Locate the cell with the specified text and output its (X, Y) center coordinate. 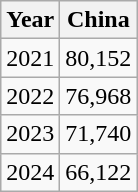
China (98, 20)
80,152 (98, 58)
2022 (30, 96)
2024 (30, 172)
2021 (30, 58)
71,740 (98, 134)
66,122 (98, 172)
2023 (30, 134)
76,968 (98, 96)
Year (30, 20)
